Locate the cell with the specified text and output its [x, y] center coordinate. 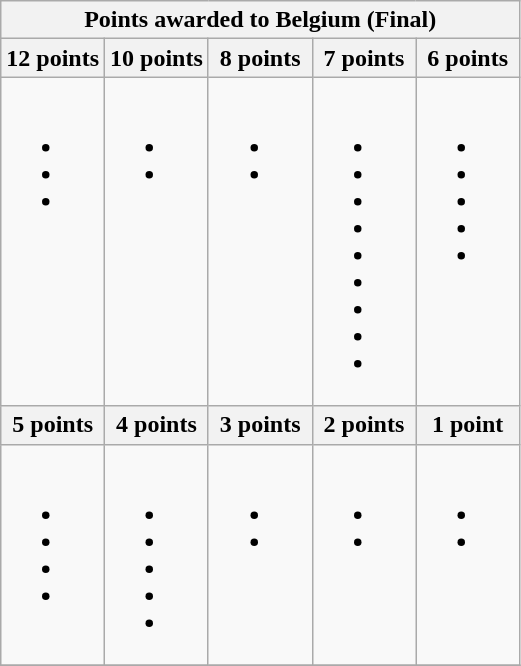
4 points [157, 425]
Points awarded to Belgium (Final) [260, 20]
8 points [260, 58]
10 points [157, 58]
7 points [364, 58]
6 points [468, 58]
3 points [260, 425]
1 point [468, 425]
2 points [364, 425]
12 points [53, 58]
5 points [53, 425]
